Extract the (X, Y) coordinate from the center of the cell holding the provided text.  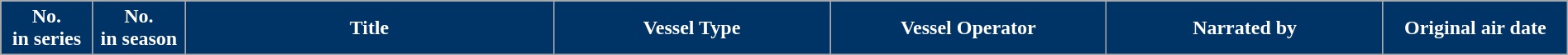
No.in series (46, 28)
Title (370, 28)
Original air date (1475, 28)
Narrated by (1245, 28)
Vessel Operator (968, 28)
Vessel Type (691, 28)
No.in season (139, 28)
